For the text-containing cell, return its midpoint in [x, y] coordinate format. 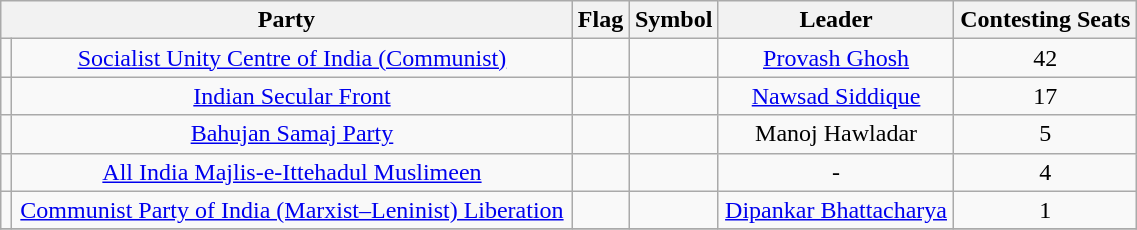
All India Majlis-e-Ittehadul Muslimeen [292, 172]
Symbol [674, 20]
Bahujan Samaj Party [292, 134]
Provash Ghosh [836, 58]
5 [1046, 134]
4 [1046, 172]
- [836, 172]
Flag [600, 20]
Manoj Hawladar [836, 134]
Party [286, 20]
Nawsad Siddique [836, 96]
Leader [836, 20]
42 [1046, 58]
Communist Party of India (Marxist–Leninist) Liberation [292, 210]
Socialist Unity Centre of India (Communist) [292, 58]
1 [1046, 210]
Contesting Seats [1046, 20]
Indian Secular Front [292, 96]
Dipankar Bhattacharya [836, 210]
17 [1046, 96]
